For the text-containing cell, return its midpoint in [x, y] coordinate format. 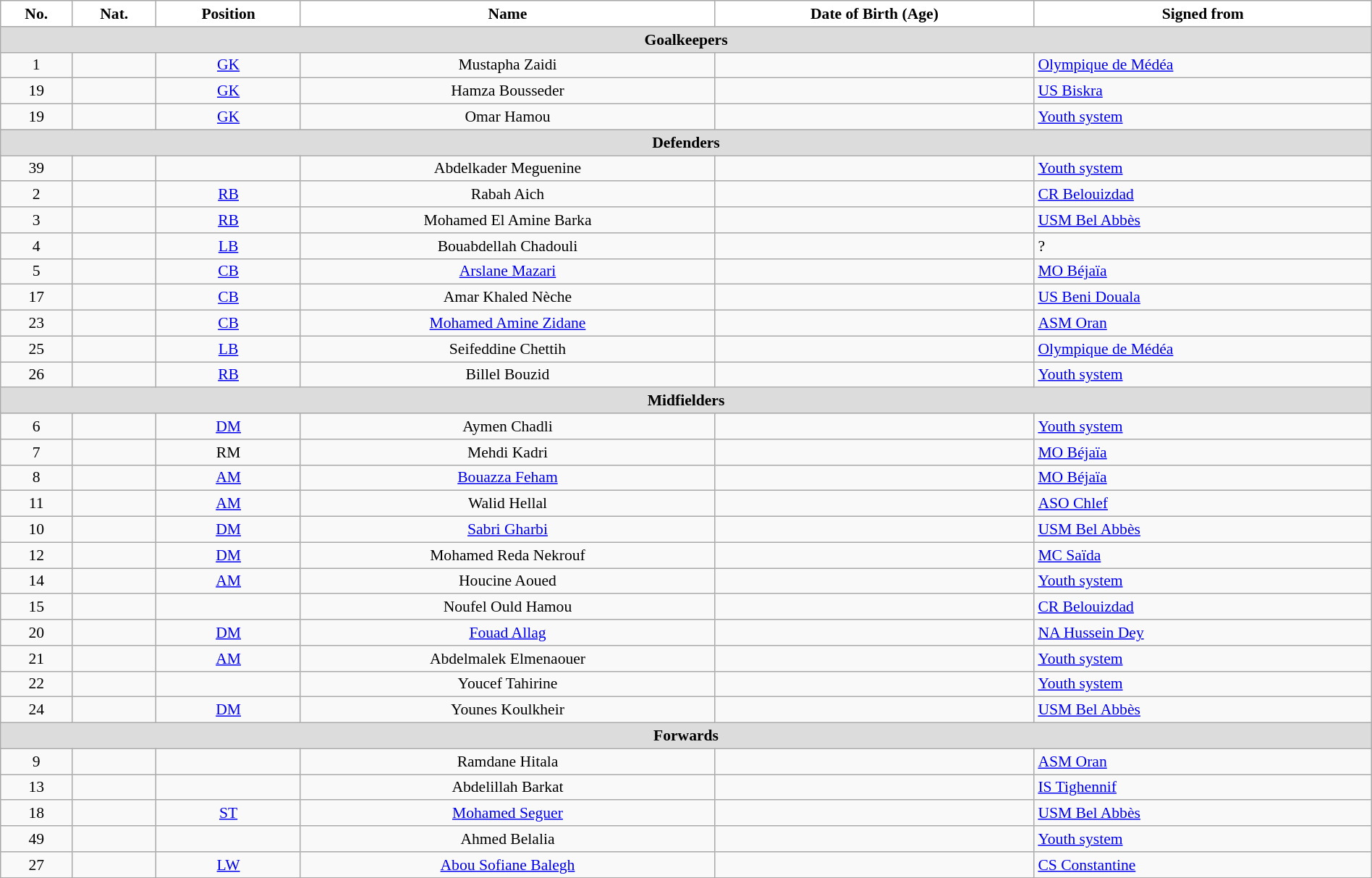
Date of Birth (Age) [875, 14]
18 [36, 814]
IS Tighennif [1203, 788]
Younes Koulkheir [507, 710]
NA Hussein Dey [1203, 633]
Youcef Tahirine [507, 684]
Walid Hellal [507, 504]
9 [36, 761]
21 [36, 659]
Houcine Aoued [507, 581]
39 [36, 169]
20 [36, 633]
13 [36, 788]
Abdelillah Barkat [507, 788]
Bouabdellah Chadouli [507, 246]
ST [229, 814]
24 [36, 710]
Bouazza Feham [507, 478]
6 [36, 426]
22 [36, 684]
Goalkeepers [686, 40]
Noufel Ould Hamou [507, 607]
Midfielders [686, 401]
5 [36, 271]
Defenders [686, 143]
LW [229, 865]
MC Saïda [1203, 555]
1 [36, 65]
14 [36, 581]
Mohamed Amine Zidane [507, 324]
Rabah Aich [507, 195]
Hamza Bousseder [507, 91]
49 [36, 839]
Mustapha Zaidi [507, 65]
4 [36, 246]
Billel Bouzid [507, 375]
Position [229, 14]
Fouad Allag [507, 633]
27 [36, 865]
Ramdane Hitala [507, 761]
Omar Hamou [507, 117]
23 [36, 324]
ASO Chlef [1203, 504]
CS Constantine [1203, 865]
Mohamed El Amine Barka [507, 220]
12 [36, 555]
Aymen Chadli [507, 426]
2 [36, 195]
? [1203, 246]
US Biskra [1203, 91]
Name [507, 14]
Signed from [1203, 14]
Arslane Mazari [507, 271]
25 [36, 349]
Nat. [114, 14]
10 [36, 530]
3 [36, 220]
Abou Sofiane Balegh [507, 865]
11 [36, 504]
7 [36, 452]
8 [36, 478]
Mohamed Reda Nekrouf [507, 555]
Amar Khaled Nèche [507, 297]
US Beni Douala [1203, 297]
Forwards [686, 736]
26 [36, 375]
RM [229, 452]
Seifeddine Chettih [507, 349]
Ahmed Belalia [507, 839]
No. [36, 14]
Abdelkader Meguenine [507, 169]
Sabri Gharbi [507, 530]
Mehdi Kadri [507, 452]
15 [36, 607]
Mohamed Seguer [507, 814]
Abdelmalek Elmenaouer [507, 659]
17 [36, 297]
